Identify which cell holds the provided text, then report its [x, y] central coordinate. 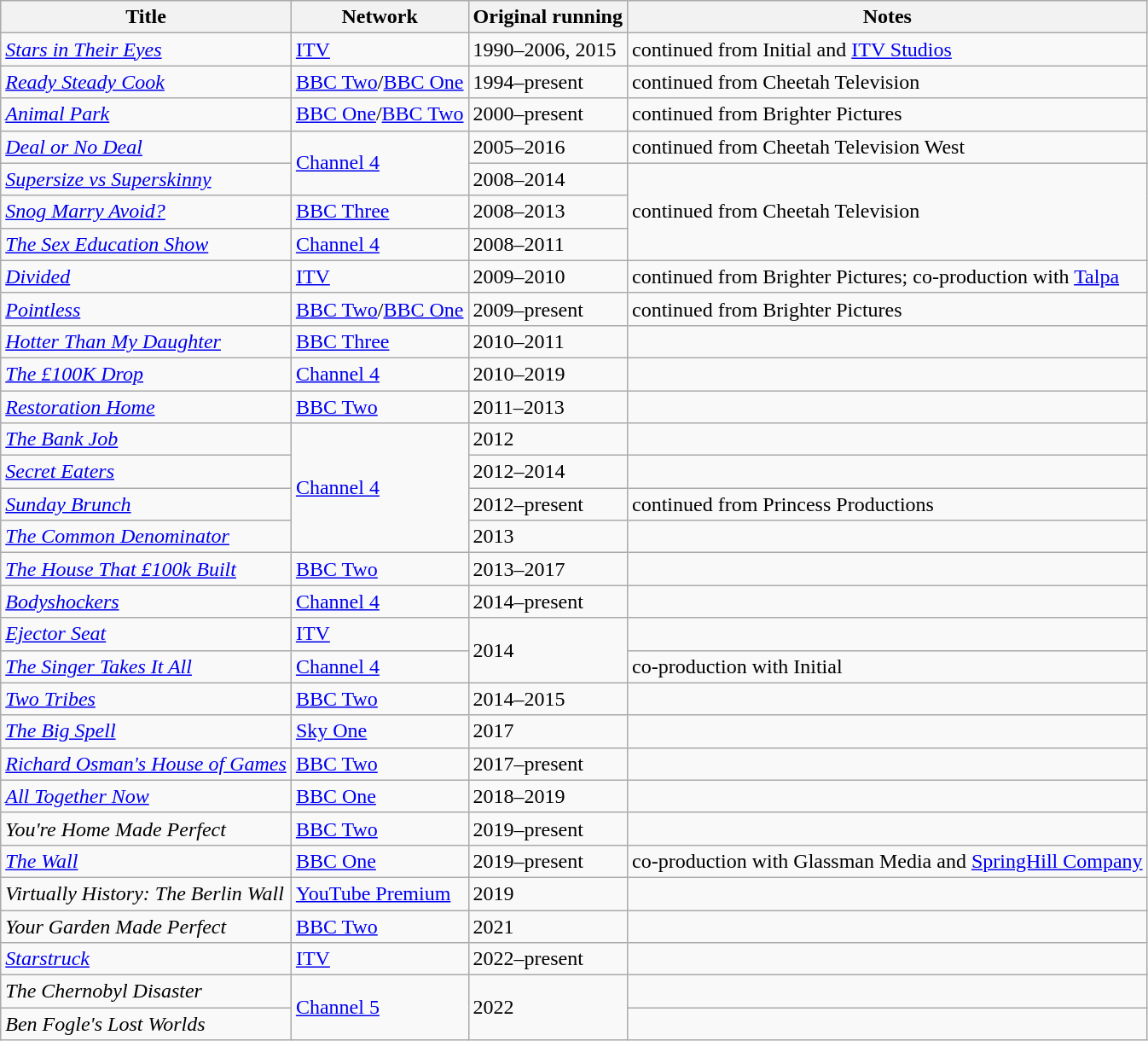
2010–2011 [548, 341]
2017–present [548, 764]
continued from Brighter Pictures; co-production with Talpa [887, 276]
Ben Fogle's Lost Worlds [147, 1024]
Secret Eaters [147, 472]
2009–present [548, 309]
The Sex Education Show [147, 244]
2013 [548, 537]
continued from Princess Productions [887, 504]
BBC One/BBC Two [380, 114]
continued from Initial and ITV Studios [887, 49]
Pointless [147, 309]
The Common Denominator [147, 537]
2017 [548, 731]
2010–2019 [548, 374]
Divided [147, 276]
2000–present [548, 114]
YouTube Premium [380, 893]
Richard Osman's House of Games [147, 764]
Sunday Brunch [147, 504]
The Chernobyl Disaster [147, 992]
2013–2017 [548, 569]
2021 [548, 926]
Ejector Seat [147, 634]
2012–2014 [548, 472]
The Wall [147, 861]
Your Garden Made Perfect [147, 926]
Title [147, 17]
2019 [548, 893]
2014–present [548, 602]
1994–present [548, 82]
2009–2010 [548, 276]
2011–2013 [548, 407]
Bodyshockers [147, 602]
The House That £100k Built [147, 569]
Hotter Than My Daughter [147, 341]
2014–2015 [548, 699]
The £100K Drop [147, 374]
Deal or No Deal [147, 147]
2014 [548, 650]
2012 [548, 439]
2012–present [548, 504]
Restoration Home [147, 407]
You're Home Made Perfect [147, 829]
Animal Park [147, 114]
2005–2016 [548, 147]
Starstruck [147, 959]
Channel 5 [380, 1008]
continued from Cheetah Television West [887, 147]
All Together Now [147, 796]
1990–2006, 2015 [548, 49]
2022–present [548, 959]
Network [380, 17]
The Singer Takes It All [147, 666]
Original running [548, 17]
Two Tribes [147, 699]
2008–2013 [548, 212]
The Bank Job [147, 439]
Supersize vs Superskinny [147, 179]
2008–2011 [548, 244]
Stars in Their Eyes [147, 49]
The Big Spell [147, 731]
Snog Marry Avoid? [147, 212]
co-production with Initial [887, 666]
co-production with Glassman Media and SpringHill Company [887, 861]
Ready Steady Cook [147, 82]
2018–2019 [548, 796]
Virtually History: The Berlin Wall [147, 893]
2008–2014 [548, 179]
Notes [887, 17]
Sky One [380, 731]
2022 [548, 1008]
